Provide the [X, Y] coordinate of the cell's center where the given text is located.  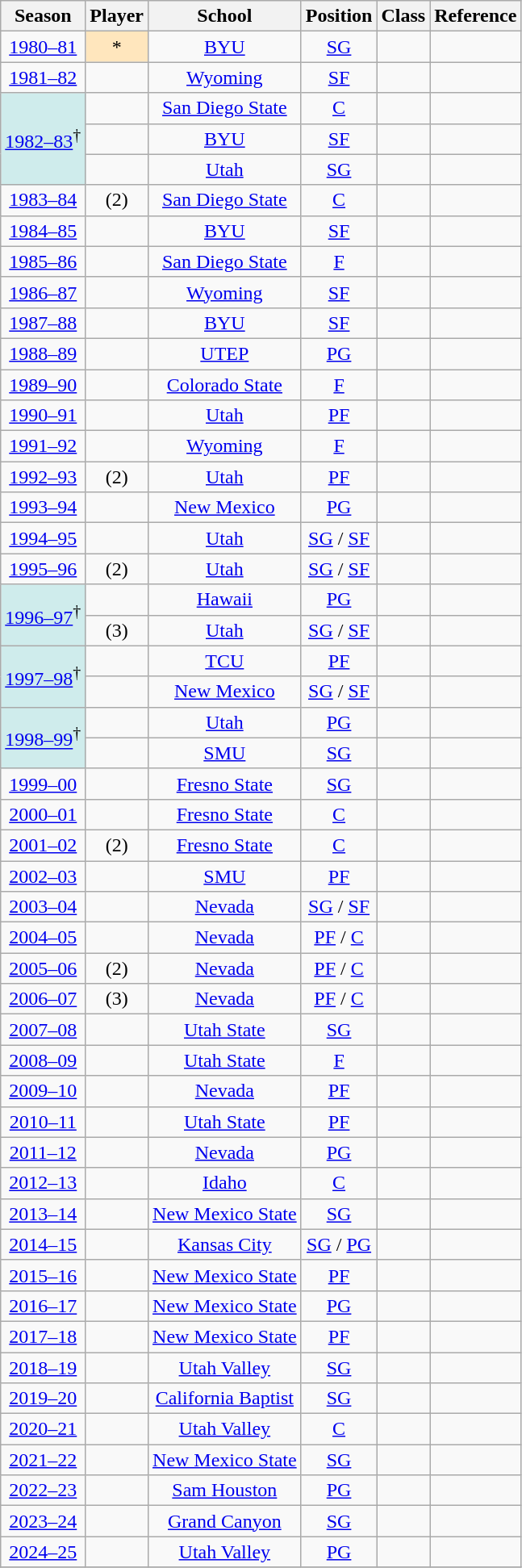
1993–94 [44, 508]
1985–86 [44, 261]
Sam Houston [225, 1491]
California Baptist [225, 1399]
1994–95 [44, 538]
1999–00 [44, 784]
2015–16 [44, 1275]
1980–81 [44, 47]
School [225, 16]
SG / PG [339, 1244]
Kansas City [225, 1244]
2007–08 [44, 1030]
2011–12 [44, 1152]
2018–19 [44, 1368]
1996–97† [44, 615]
1997–98† [44, 676]
2017–18 [44, 1336]
2006–07 [44, 999]
1991–92 [44, 446]
Position [339, 16]
1998–99† [44, 738]
2008–09 [44, 1060]
2023–24 [44, 1521]
1987–88 [44, 323]
2010–11 [44, 1122]
2020–21 [44, 1429]
2024–25 [44, 1552]
Hawaii [225, 600]
2005–06 [44, 968]
Reference [476, 16]
2000–01 [44, 814]
2004–05 [44, 938]
1983–84 [44, 200]
1992–93 [44, 477]
1981–82 [44, 77]
2013–14 [44, 1214]
1982–83† [44, 139]
1990–91 [44, 416]
2019–20 [44, 1399]
2009–10 [44, 1091]
2002–03 [44, 876]
TCU [225, 661]
2021–22 [44, 1460]
2014–15 [44, 1244]
1989–90 [44, 385]
Player [117, 16]
Grand Canyon [225, 1521]
2001–02 [44, 845]
1984–85 [44, 231]
1986–87 [44, 292]
UTEP [225, 353]
Class [403, 16]
Idaho [225, 1183]
2003–04 [44, 907]
2012–13 [44, 1183]
2016–17 [44, 1306]
Season [44, 16]
2022–23 [44, 1491]
* [117, 47]
1988–89 [44, 353]
Colorado State [225, 385]
1995–96 [44, 569]
